Return (X, Y) of the center of cell containing provided text 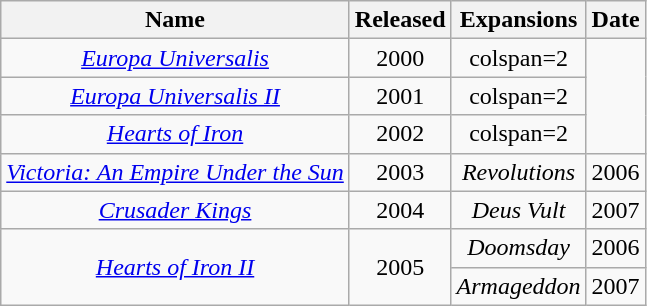
2001 (400, 96)
Revolutions (518, 172)
Name (176, 20)
2004 (400, 210)
Hearts of Iron II (176, 267)
Released (400, 20)
Deus Vult (518, 210)
Victoria: An Empire Under the Sun (176, 172)
Europa Universalis (176, 58)
Date (616, 20)
Armageddon (518, 286)
Crusader Kings (176, 210)
2002 (400, 134)
Doomsday (518, 248)
Europa Universalis II (176, 96)
Hearts of Iron (176, 134)
2005 (400, 267)
Expansions (518, 20)
2003 (400, 172)
2000 (400, 58)
